Pinpoint the cell where the given text exists, returning its (X, Y) midpoint coordinate. 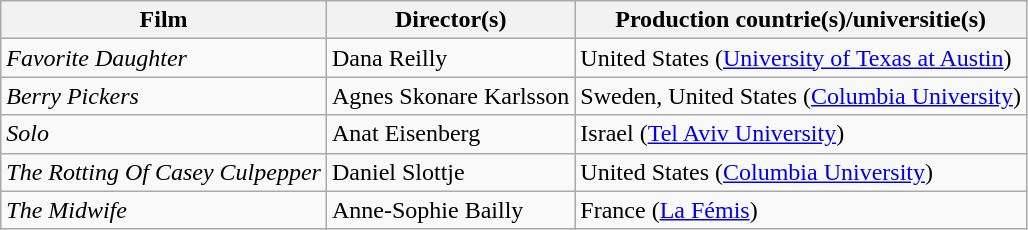
United States (University of Texas at Austin) (801, 58)
Favorite Daughter (164, 58)
France (La Fémis) (801, 210)
Israel (Tel Aviv University) (801, 134)
The Rotting Of Casey Culpepper (164, 172)
Film (164, 20)
Berry Pickers (164, 96)
Anne-Sophie Bailly (450, 210)
Dana Reilly (450, 58)
Director(s) (450, 20)
Production countrie(s)/universitie(s) (801, 20)
The Midwife (164, 210)
Daniel Slottje (450, 172)
Solo (164, 134)
Agnes Skonare Karlsson (450, 96)
United States (Columbia University) (801, 172)
Sweden, United States (Columbia University) (801, 96)
Anat Eisenberg (450, 134)
